Capture the cell that displays the provided text and extract its [X, Y] central coordinate. 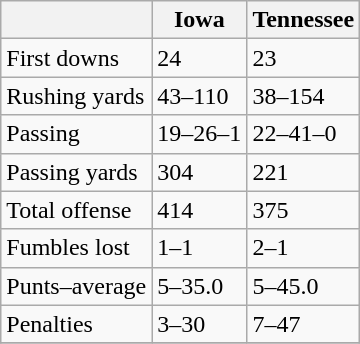
Total offense [76, 210]
1–1 [200, 248]
Passing [76, 134]
23 [304, 58]
First downs [76, 58]
Tennessee [304, 20]
3–30 [200, 324]
2–1 [304, 248]
43–110 [200, 96]
24 [200, 58]
375 [304, 210]
414 [200, 210]
Rushing yards [76, 96]
Punts–average [76, 286]
Iowa [200, 20]
304 [200, 172]
5–35.0 [200, 286]
22–41–0 [304, 134]
Penalties [76, 324]
19–26–1 [200, 134]
221 [304, 172]
7–47 [304, 324]
38–154 [304, 96]
5–45.0 [304, 286]
Passing yards [76, 172]
Fumbles lost [76, 248]
